Return the [X, Y] coordinate for the center point of the cell that contains the specified text.  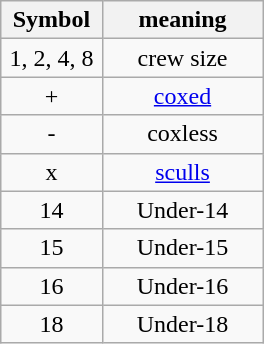
Symbol [52, 20]
Under-16 [182, 286]
sculls [182, 172]
15 [52, 248]
+ [52, 96]
coxed [182, 96]
x [52, 172]
meaning [182, 20]
coxless [182, 134]
- [52, 134]
18 [52, 324]
Under-15 [182, 248]
Under-14 [182, 210]
16 [52, 286]
1, 2, 4, 8 [52, 58]
Under-18 [182, 324]
crew size [182, 58]
14 [52, 210]
